Capture the cell that displays the provided text and extract its (x, y) central coordinate. 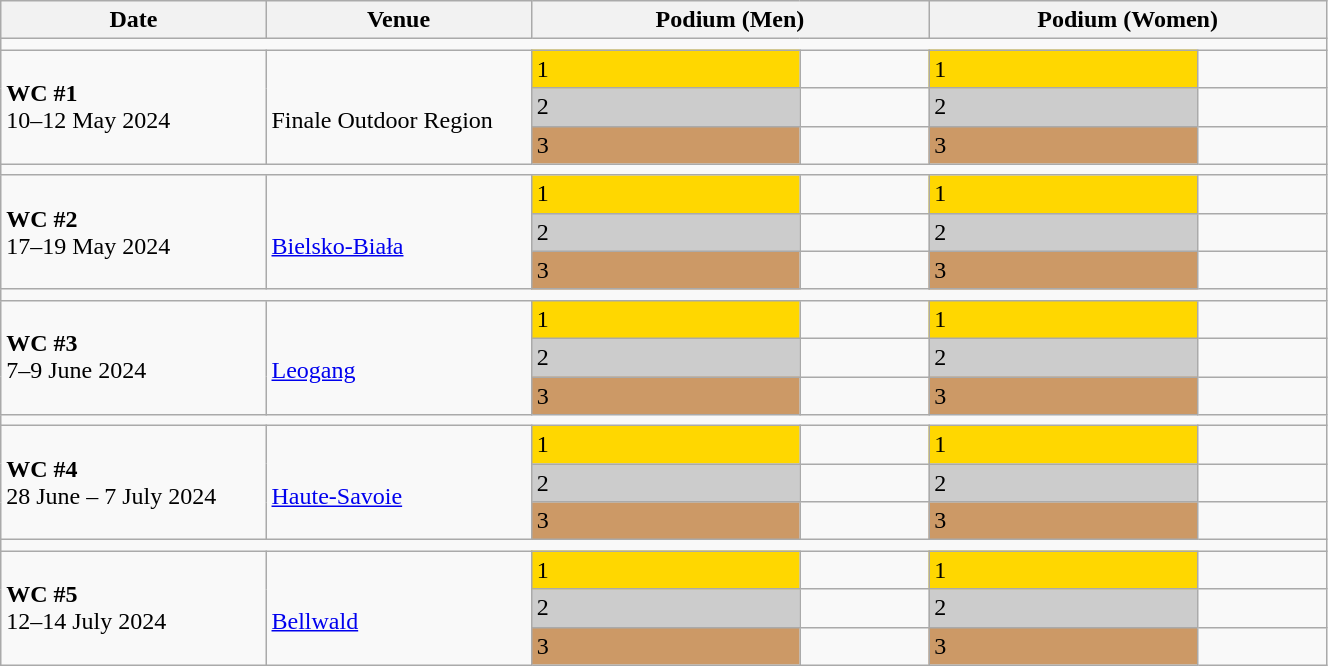
WC #3 7–9 June 2024 (134, 357)
WC #1 10–12 May 2024 (134, 107)
Venue (398, 20)
Bielsko-Biała (398, 232)
Leogang (398, 357)
WC #4 28 June – 7 July 2024 (134, 483)
Podium (Women) (1128, 20)
WC #5 12–14 July 2024 (134, 608)
WC #2 17–19 May 2024 (134, 232)
Finale Outdoor Region (398, 107)
Date (134, 20)
Haute-Savoie (398, 483)
Podium (Men) (730, 20)
Bellwald (398, 608)
